Determine the (X, Y) coordinate at the center of the cell enclosing the given text.  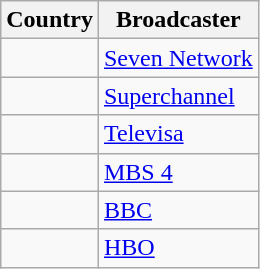
Broadcaster (178, 20)
HBO (178, 248)
BBC (178, 210)
Televisa (178, 134)
Superchannel (178, 96)
MBS 4 (178, 172)
Seven Network (178, 58)
Country (50, 20)
